Output the [x, y] coordinate of the center of the cell containing the given text.  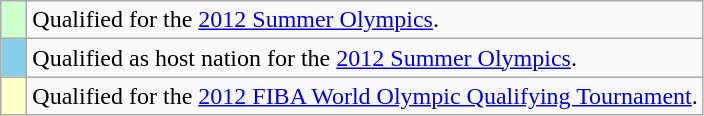
Qualified for the 2012 Summer Olympics. [365, 20]
Qualified as host nation for the 2012 Summer Olympics. [365, 58]
Qualified for the 2012 FIBA World Olympic Qualifying Tournament. [365, 96]
